From the cell containing the given text, extract its center point as [X, Y] coordinate. 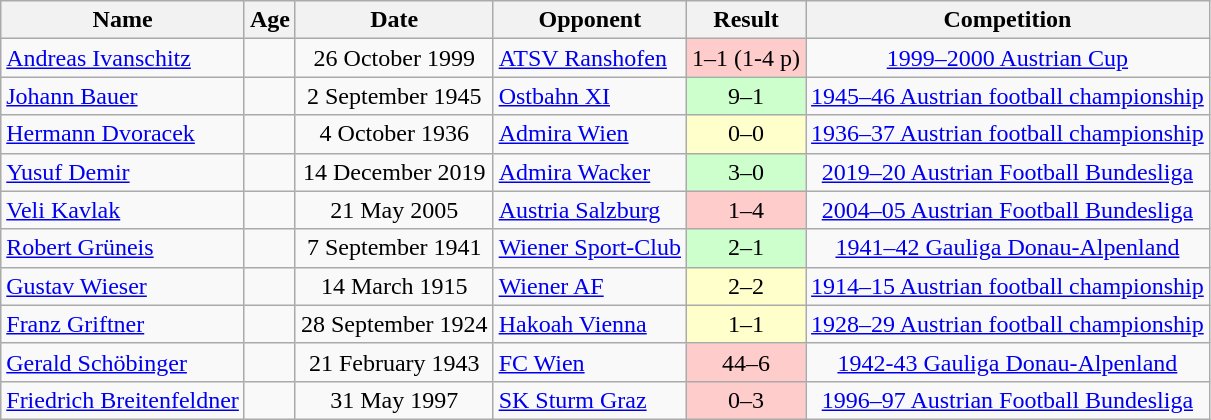
Veli Kavlak [123, 210]
28 September 1924 [394, 324]
3–0 [746, 172]
Competition [1008, 20]
2–1 [746, 248]
14 December 2019 [394, 172]
7 September 1941 [394, 248]
Robert Grüneis [123, 248]
Admira Wien [590, 134]
21 May 2005 [394, 210]
Austria Salzburg [590, 210]
Name [123, 20]
1999–2000 Austrian Cup [1008, 58]
1945–46 Austrian football championship [1008, 96]
Andreas Ivanschitz [123, 58]
Wiener AF [590, 286]
1928–29 Austrian football championship [1008, 324]
1942-43 Gauliga Donau-Alpenland [1008, 362]
1–1 [746, 324]
Wiener Sport-Club [590, 248]
Ostbahn XI [590, 96]
Gerald Schöbinger [123, 362]
1996–97 Austrian Football Bundesliga [1008, 400]
Friedrich Breitenfeldner [123, 400]
4 October 1936 [394, 134]
Yusuf Demir [123, 172]
9–1 [746, 96]
0–0 [746, 134]
FC Wien [590, 362]
SK Sturm Graz [590, 400]
2 September 1945 [394, 96]
21 February 1943 [394, 362]
Hermann Dvoracek [123, 134]
Admira Wacker [590, 172]
31 May 1997 [394, 400]
2–2 [746, 286]
Gustav Wieser [123, 286]
0–3 [746, 400]
Opponent [590, 20]
1–4 [746, 210]
Result [746, 20]
Franz Griftner [123, 324]
Date [394, 20]
2004–05 Austrian Football Bundesliga [1008, 210]
Age [270, 20]
14 March 1915 [394, 286]
1914–15 Austrian football championship [1008, 286]
Johann Bauer [123, 96]
44–6 [746, 362]
1–1 (1-4 p) [746, 58]
Hakoah Vienna [590, 324]
ATSV Ranshofen [590, 58]
26 October 1999 [394, 58]
1941–42 Gauliga Donau-Alpenland [1008, 248]
2019–20 Austrian Football Bundesliga [1008, 172]
1936–37 Austrian football championship [1008, 134]
